Output the (x, y) coordinate of the center of the cell containing the given text.  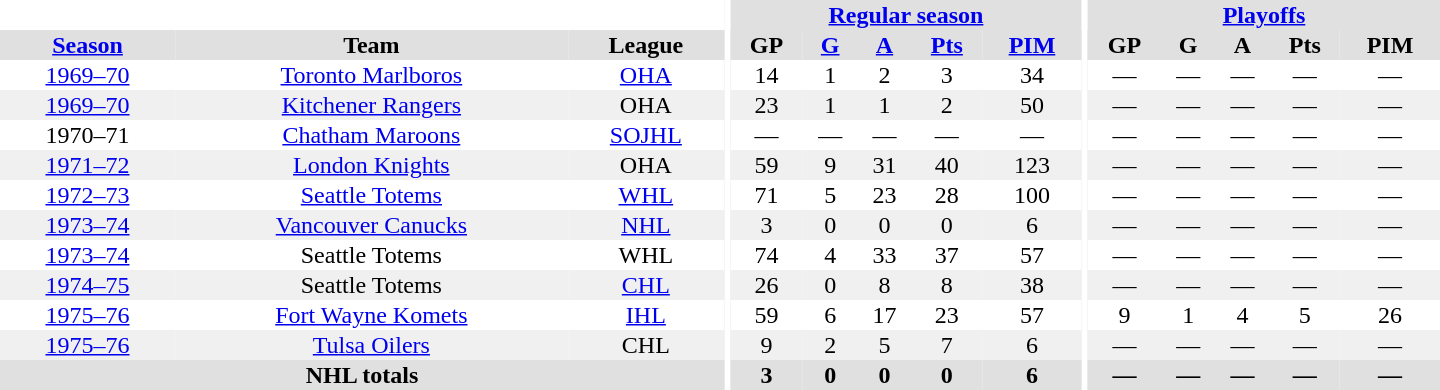
37 (947, 255)
33 (884, 255)
NHL totals (362, 375)
100 (1032, 195)
IHL (646, 315)
NHL (646, 225)
28 (947, 195)
Team (372, 45)
50 (1032, 105)
Toronto Marlboros (372, 75)
34 (1032, 75)
1971–72 (88, 165)
123 (1032, 165)
Tulsa Oilers (372, 345)
Chatham Maroons (372, 135)
1970–71 (88, 135)
14 (766, 75)
Regular season (906, 15)
38 (1032, 285)
1974–75 (88, 285)
Season (88, 45)
74 (766, 255)
40 (947, 165)
1972–73 (88, 195)
71 (766, 195)
League (646, 45)
SOJHL (646, 135)
17 (884, 315)
Playoffs (1264, 15)
31 (884, 165)
Fort Wayne Komets (372, 315)
Kitchener Rangers (372, 105)
7 (947, 345)
Vancouver Canucks (372, 225)
London Knights (372, 165)
